For the text-containing cell, return its midpoint in [x, y] coordinate format. 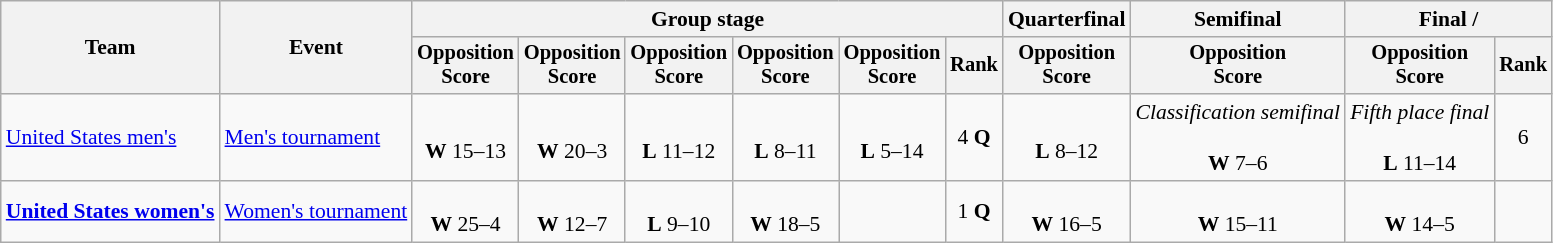
L 8–11 [786, 138]
W 16–5 [1067, 212]
Group stage [708, 19]
W 18–5 [786, 212]
Men's tournament [316, 138]
Classification semifinalW 7–6 [1238, 138]
W 25–4 [466, 212]
1 Q [974, 212]
Fifth place finalL 11–14 [1420, 138]
L 11–12 [678, 138]
W 20–3 [572, 138]
Event [316, 48]
6 [1523, 138]
L 9–10 [678, 212]
L 5–14 [892, 138]
W 15–13 [466, 138]
United States men's [110, 138]
United States women's [110, 212]
Quarterfinal [1067, 19]
W 15–11 [1238, 212]
Final / [1448, 19]
Semifinal [1238, 19]
Women's tournament [316, 212]
4 Q [974, 138]
W 14–5 [1420, 212]
L 8–12 [1067, 138]
W 12–7 [572, 212]
Team [110, 48]
